Capture the cell that displays the provided text and extract its [x, y] central coordinate. 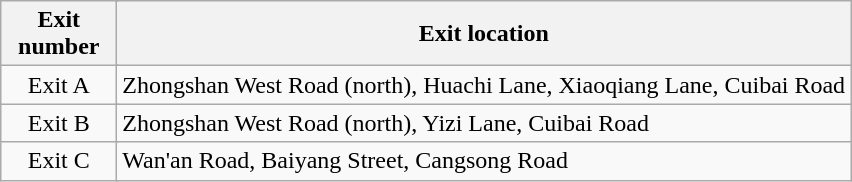
Exit C [59, 161]
Exit A [59, 85]
Exit number [59, 34]
Exit B [59, 123]
Zhongshan West Road (north), Yizi Lane, Cuibai Road [484, 123]
Zhongshan West Road (north), Huachi Lane, Xiaoqiang Lane, Cuibai Road [484, 85]
Exit location [484, 34]
Wan'an Road, Baiyang Street, Cangsong Road [484, 161]
